From the cell containing the given text, extract its center point as (x, y) coordinate. 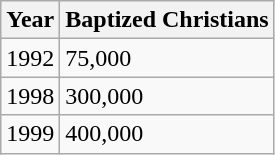
1999 (30, 134)
1998 (30, 96)
1992 (30, 58)
Year (30, 20)
75,000 (167, 58)
Baptized Christians (167, 20)
400,000 (167, 134)
300,000 (167, 96)
